Search for the cell housing the specified text and yield its [X, Y] center coordinate. 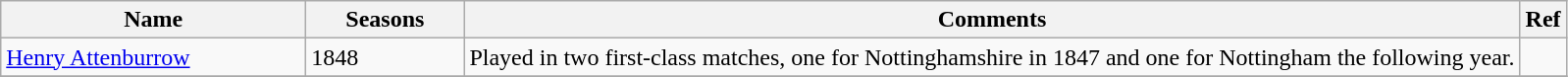
Played in two first-class matches, one for Nottinghamshire in 1847 and one for Nottingham the following year. [992, 57]
Seasons [385, 20]
1848 [385, 57]
Name [153, 20]
Ref [1542, 20]
Comments [992, 20]
Henry Attenburrow [153, 57]
